Identify which cell holds the provided text, then report its (X, Y) central coordinate. 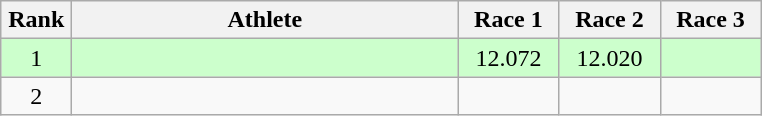
2 (36, 96)
12.020 (610, 58)
Race 1 (508, 20)
Athlete (265, 20)
Race 2 (610, 20)
Race 3 (710, 20)
1 (36, 58)
12.072 (508, 58)
Rank (36, 20)
